Capture the cell that displays the provided text and extract its [x, y] central coordinate. 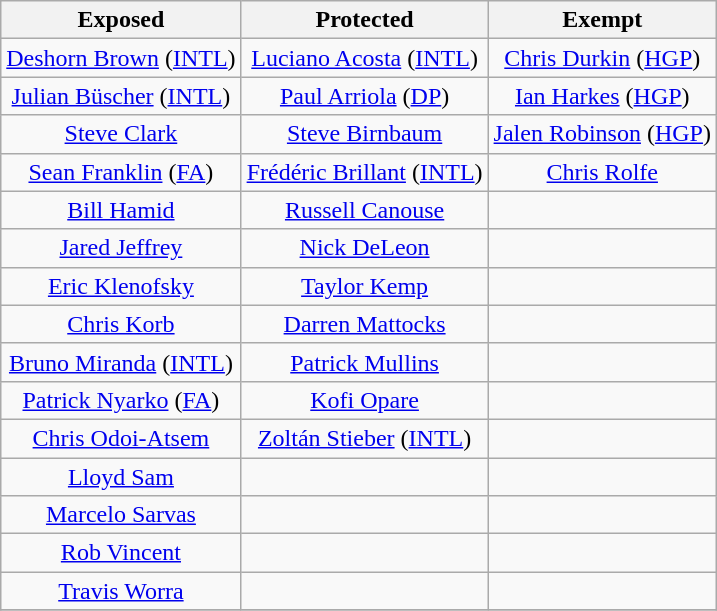
Russell Canouse [364, 210]
Nick DeLeon [364, 248]
Frédéric Brillant (INTL) [364, 172]
Marcelo Sarvas [121, 515]
Zoltán Stieber (INTL) [364, 438]
Exempt [602, 20]
Jalen Robinson (HGP) [602, 134]
Darren Mattocks [364, 324]
Luciano Acosta (INTL) [364, 58]
Rob Vincent [121, 553]
Jared Jeffrey [121, 248]
Patrick Nyarko (FA) [121, 400]
Chris Durkin (HGP) [602, 58]
Patrick Mullins [364, 362]
Lloyd Sam [121, 477]
Steve Birnbaum [364, 134]
Ian Harkes (HGP) [602, 96]
Exposed [121, 20]
Paul Arriola (DP) [364, 96]
Travis Worra [121, 591]
Taylor Kemp [364, 286]
Chris Odoi-Atsem [121, 438]
Kofi Opare [364, 400]
Chris Korb [121, 324]
Chris Rolfe [602, 172]
Sean Franklin (FA) [121, 172]
Protected [364, 20]
Bill Hamid [121, 210]
Eric Klenofsky [121, 286]
Julian Büscher (INTL) [121, 96]
Steve Clark [121, 134]
Deshorn Brown (INTL) [121, 58]
Bruno Miranda (INTL) [121, 362]
